Output the [x, y] coordinate of the center of the cell containing the given text.  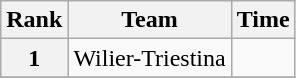
Team [150, 20]
Rank [34, 20]
Wilier-Triestina [150, 58]
Time [263, 20]
1 [34, 58]
